Scan for the cell matching the given text and deliver its (x, y) coordinate at center. 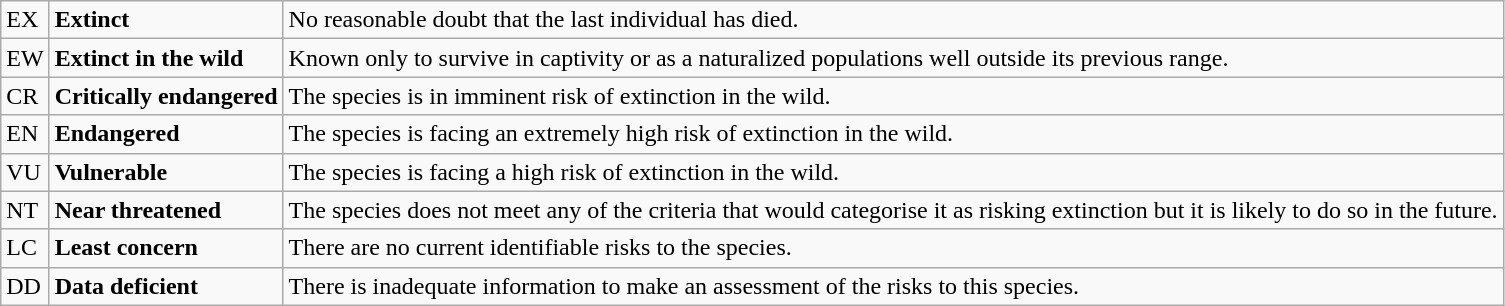
There are no current identifiable risks to the species. (893, 248)
Critically endangered (166, 96)
DD (25, 286)
Vulnerable (166, 172)
Known only to survive in captivity or as a naturalized populations well outside its previous range. (893, 58)
EX (25, 20)
Data deficient (166, 286)
EW (25, 58)
No reasonable doubt that the last individual has died. (893, 20)
The species is facing an extremely high risk of extinction in the wild. (893, 134)
EN (25, 134)
LC (25, 248)
The species does not meet any of the criteria that would categorise it as risking extinction but it is likely to do so in the future. (893, 210)
Endangered (166, 134)
NT (25, 210)
CR (25, 96)
Extinct in the wild (166, 58)
Extinct (166, 20)
The species is facing a high risk of extinction in the wild. (893, 172)
Least concern (166, 248)
There is inadequate information to make an assessment of the risks to this species. (893, 286)
VU (25, 172)
The species is in imminent risk of extinction in the wild. (893, 96)
Near threatened (166, 210)
